Determine the [X, Y] coordinate at the center of the cell enclosing the given text.  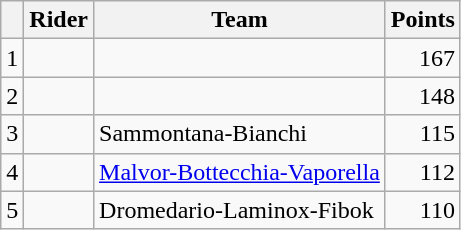
Malvor-Bottecchia-Vaporella [240, 172]
Sammontana-Bianchi [240, 134]
Dromedario-Laminox-Fibok [240, 210]
5 [12, 210]
1 [12, 58]
110 [422, 210]
Rider [59, 20]
148 [422, 96]
167 [422, 58]
112 [422, 172]
3 [12, 134]
Points [422, 20]
115 [422, 134]
4 [12, 172]
Team [240, 20]
2 [12, 96]
